Output the [X, Y] coordinate of the center of the cell containing the given text.  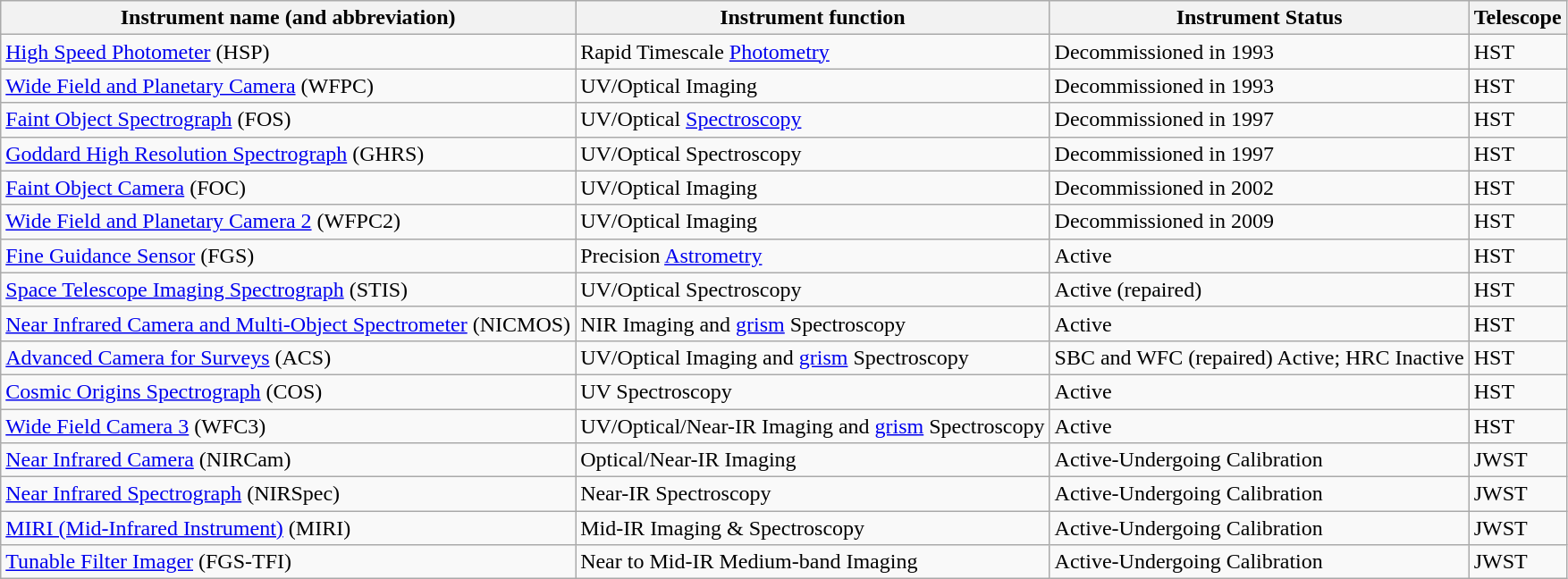
Mid-IR Imaging & Spectroscopy [813, 528]
Goddard High Resolution Spectrograph (GHRS) [288, 154]
Cosmic Origins Spectrograph (COS) [288, 391]
Wide Field and Planetary Camera (WFPC) [288, 86]
Near Infrared Spectrograph (NIRSpec) [288, 494]
Instrument function [813, 18]
Near-IR Spectroscopy [813, 494]
Decommissioned in 2002 [1259, 188]
Rapid Timescale Photometry [813, 52]
Near to Mid-IR Medium-band Imaging [813, 562]
MIRI (Mid-Infrared Instrument) (MIRI) [288, 528]
Space Telescope Imaging Spectrograph (STIS) [288, 289]
Fine Guidance Sensor (FGS) [288, 256]
Active (repaired) [1259, 289]
Near Infrared Camera (NIRCam) [288, 460]
Faint Object Camera (FOC) [288, 188]
Faint Object Spectrograph (FOS) [288, 120]
Near Infrared Camera and Multi-Object Spectrometer (NICMOS) [288, 323]
Telescope [1518, 18]
Wide Field Camera 3 (WFC3) [288, 426]
Optical/Near-IR Imaging [813, 460]
Tunable Filter Imager (FGS-TFI) [288, 562]
UV/Optical/Near-IR Imaging and grism Spectroscopy [813, 426]
Precision Astrometry [813, 256]
Decommissioned in 2009 [1259, 222]
High Speed Photometer (HSP) [288, 52]
SBC and WFC (repaired) Active; HRC Inactive [1259, 357]
Instrument Status [1259, 18]
Instrument name (and abbreviation) [288, 18]
Advanced Camera for Surveys (ACS) [288, 357]
UV Spectroscopy [813, 391]
NIR Imaging and grism Spectroscopy [813, 323]
Wide Field and Planetary Camera 2 (WFPC2) [288, 222]
UV/Optical Imaging and grism Spectroscopy [813, 357]
